Identify which cell holds the provided text, then report its [X, Y] central coordinate. 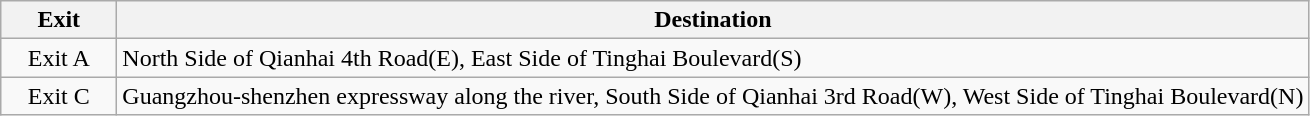
Exit A [59, 58]
Destination [713, 20]
Exit C [59, 96]
Exit [59, 20]
North Side of Qianhai 4th Road(E), East Side of Tinghai Boulevard(S) [713, 58]
Guangzhou-shenzhen expressway along the river, South Side of Qianhai 3rd Road(W), West Side of Tinghai Boulevard(N) [713, 96]
